Pinpoint the cell where the given text exists, returning its [x, y] midpoint coordinate. 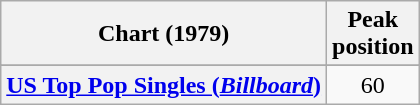
60 [373, 85]
US Top Pop Singles (Billboard) [164, 85]
Chart (1979) [164, 34]
Peakposition [373, 34]
